Pinpoint the cell where the given text exists, returning its [X, Y] midpoint coordinate. 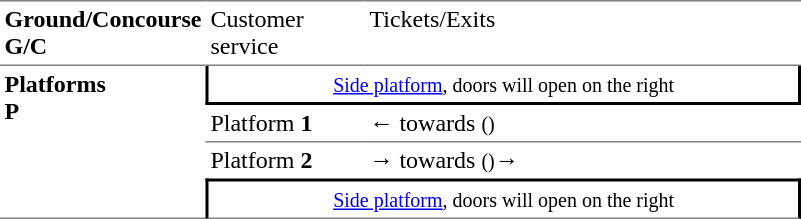
Platform 2 [286, 160]
Customer service [286, 33]
← towards () [583, 124]
Platform 1 [286, 124]
Tickets/Exits [583, 33]
→ towards ()→ [583, 160]
PlatformsP [103, 142]
Ground/ConcourseG/C [103, 33]
